Extract the (x, y) coordinate from the center of the cell holding the provided text.  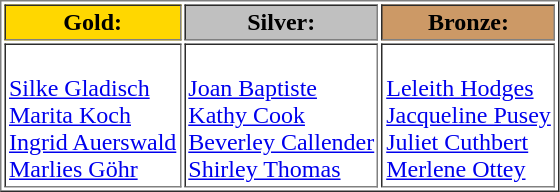
Silver: (282, 22)
Leleith HodgesJacqueline PuseyJuliet CuthbertMerlene Ottey (469, 116)
Joan BaptisteKathy CookBeverley CallenderShirley Thomas (282, 116)
Silke GladischMarita KochIngrid AuerswaldMarlies Göhr (92, 116)
Bronze: (469, 22)
Gold: (92, 22)
